For the text-containing cell, return its midpoint in (X, Y) coordinate format. 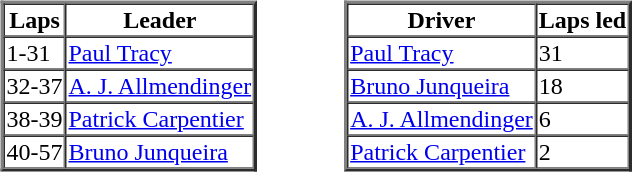
32-37 (35, 86)
Laps led (582, 20)
6 (582, 118)
38-39 (35, 118)
Laps (35, 20)
40-57 (35, 152)
18 (582, 86)
1-31 (35, 52)
Driver (442, 20)
31 (582, 52)
2 (582, 152)
Leader (160, 20)
